Extract the [x, y] coordinate from the center of the cell holding the provided text.  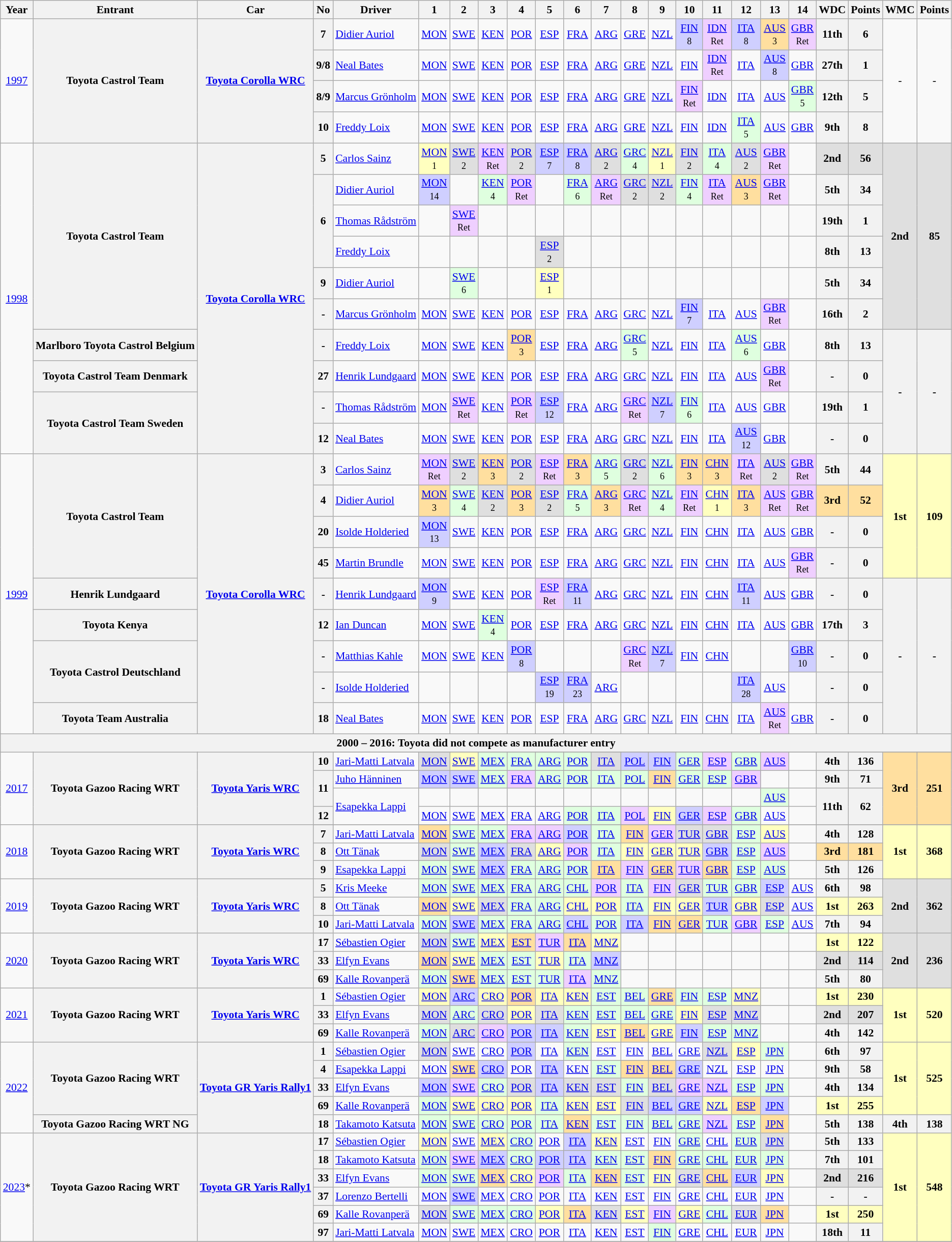
520 [935, 1015]
ITA28 [746, 687]
45 [323, 563]
8/9 [323, 97]
9/8 [323, 65]
FIN6 [689, 407]
MON14 [435, 189]
548 [935, 1187]
Marlboro Toyota Castrol Belgium [115, 345]
255 [866, 1106]
2020 [17, 961]
1999 [17, 594]
Toyota Castrol Team Denmark [115, 377]
12th [832, 97]
2000 – 2016: Toyota did not compete as manufacturer entry [476, 743]
ITA5 [746, 127]
Lorenzo Bertelli [376, 1196]
AUS8 [774, 65]
27 [323, 377]
1998 [17, 298]
Matthias Kahle [376, 656]
FIN2 [689, 159]
WMC [900, 10]
525 [935, 1078]
NZL6 [662, 470]
Toyota Kenya [115, 625]
250 [866, 1215]
ARG3 [606, 501]
NZL4 [662, 501]
122 [866, 943]
Ian Duncan [376, 625]
GRC5 [635, 345]
NZL2 [662, 189]
263 [866, 906]
WDC [832, 10]
62 [866, 807]
134 [866, 1088]
FIN3 [689, 470]
Toyota Team Australia [115, 718]
2017 [17, 788]
101 [866, 1160]
ARG2 [606, 159]
MON13 [435, 532]
133 [866, 1142]
2021 [17, 1015]
Year [17, 10]
Juho Hänninen [376, 779]
SWE4 [464, 501]
98 [866, 888]
GBR5 [803, 97]
207 [866, 1015]
368 [935, 852]
ESP1 [550, 283]
2023* [17, 1187]
56 [866, 159]
80 [866, 979]
ITA8 [746, 35]
136 [866, 761]
Driver [376, 10]
MONRet [435, 470]
94 [866, 925]
37 [323, 1196]
Martin Brundle [376, 563]
Car [255, 10]
20 [323, 532]
ARG5 [606, 470]
16th [832, 314]
Toyota Castrol Team Sweden [115, 423]
251 [935, 788]
SWE6 [464, 283]
230 [866, 997]
CHN3 [717, 470]
ITA11 [746, 594]
2018 [17, 852]
NZL1 [662, 159]
ESP19 [550, 687]
1997 [17, 81]
114 [866, 961]
FIN8 [689, 35]
GBR10 [803, 656]
FRA5 [578, 501]
128 [866, 834]
FRA3 [578, 470]
Kris Meeke [376, 888]
52 [866, 501]
109 [935, 516]
27th [832, 65]
No [323, 10]
FRA11 [578, 594]
181 [866, 852]
FRA6 [578, 189]
44 [866, 470]
18th [832, 1233]
KEN3 [493, 470]
MON9 [435, 594]
ARGRet [606, 189]
KENRet [493, 159]
58 [866, 1070]
ESP12 [550, 407]
MON3 [435, 501]
Toyota Castrol Deutschland [115, 672]
2022 [17, 1087]
CHN1 [717, 501]
362 [935, 907]
71 [866, 779]
216 [866, 1178]
126 [866, 870]
142 [866, 1033]
ITA3 [746, 501]
Entrant [115, 10]
FIN4 [689, 189]
POR8 [521, 656]
ESP7 [550, 159]
85 [935, 236]
MON1 [435, 159]
GRC4 [635, 159]
AUS12 [746, 439]
FRA8 [578, 159]
236 [935, 961]
14 [803, 10]
KEN2 [493, 501]
2019 [17, 907]
17th [832, 625]
FRA23 [578, 687]
ITA4 [717, 159]
FIN7 [689, 314]
Toyota Gazoo Racing WRT NG [115, 1124]
AUS6 [746, 345]
